Extract the [X, Y] coordinate from the center of the cell holding the provided text.  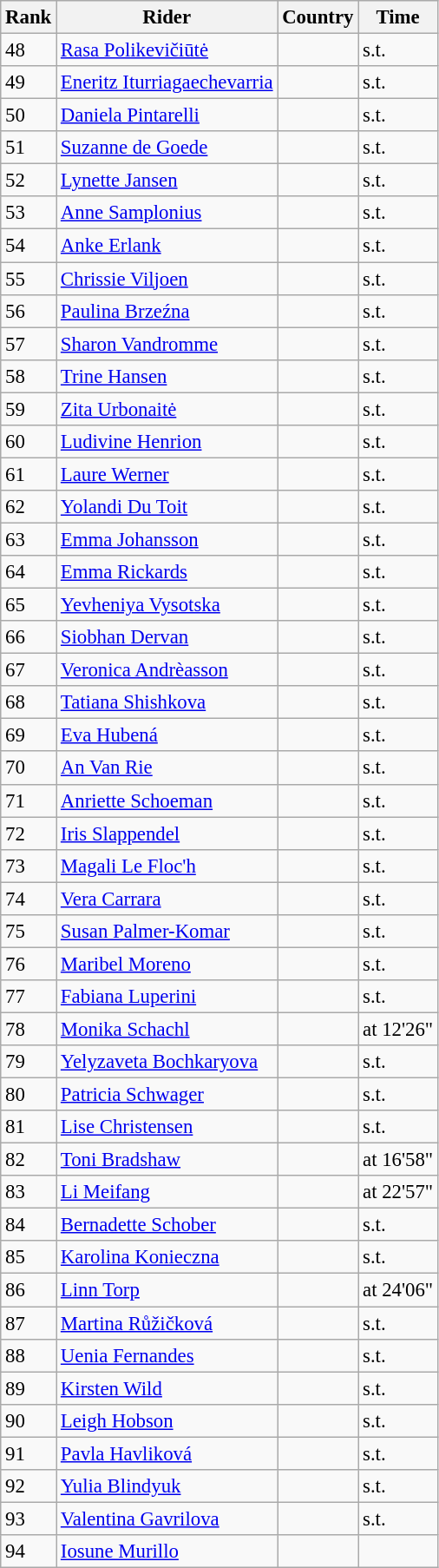
58 [29, 376]
82 [29, 1160]
90 [29, 1420]
Veronica Andrèasson [167, 670]
72 [29, 833]
68 [29, 702]
73 [29, 866]
76 [29, 964]
67 [29, 670]
74 [29, 899]
at 12'26" [398, 1029]
65 [29, 605]
Rasa Polikevičiūtė [167, 50]
48 [29, 50]
78 [29, 1029]
Iosune Murillo [167, 1552]
Vera Carrara [167, 899]
Yolandi Du Toit [167, 507]
93 [29, 1519]
81 [29, 1127]
70 [29, 768]
59 [29, 409]
Yelyzaveta Bochkaryova [167, 1062]
Pavla Havliková [167, 1453]
Sharon Vandromme [167, 344]
Laure Werner [167, 474]
75 [29, 932]
60 [29, 442]
Eva Hubená [167, 735]
Anriette Schoeman [167, 800]
at 22'57" [398, 1192]
Yulia Blindyuk [167, 1486]
Martina Růžičková [167, 1323]
Anke Erlank [167, 246]
Rider [167, 17]
53 [29, 213]
77 [29, 997]
Paulina Brzeźna [167, 311]
83 [29, 1192]
Suzanne de Goede [167, 148]
71 [29, 800]
Magali Le Floc'h [167, 866]
Tatiana Shishkova [167, 702]
51 [29, 148]
Maribel Moreno [167, 964]
Fabiana Luperini [167, 997]
Zita Urbonaitė [167, 409]
Chrissie Viljoen [167, 279]
Uenia Fernandes [167, 1355]
Trine Hansen [167, 376]
at 16'58" [398, 1160]
Kirsten Wild [167, 1388]
An Van Rie [167, 768]
61 [29, 474]
Valentina Gavrilova [167, 1519]
85 [29, 1258]
54 [29, 246]
55 [29, 279]
88 [29, 1355]
Eneritz Iturriagaechevarria [167, 82]
87 [29, 1323]
56 [29, 311]
Rank [29, 17]
57 [29, 344]
50 [29, 115]
Li Meifang [167, 1192]
Monika Schachl [167, 1029]
Patricia Schwager [167, 1095]
Emma Johansson [167, 539]
86 [29, 1290]
79 [29, 1062]
Time [398, 17]
Anne Samplonius [167, 213]
52 [29, 181]
89 [29, 1388]
84 [29, 1225]
Lise Christensen [167, 1127]
94 [29, 1552]
Iris Slappendel [167, 833]
Daniela Pintarelli [167, 115]
Bernadette Schober [167, 1225]
62 [29, 507]
Ludivine Henrion [167, 442]
at 24'06" [398, 1290]
91 [29, 1453]
Emma Rickards [167, 572]
Siobhan Dervan [167, 637]
Yevheniya Vysotska [167, 605]
Lynette Jansen [167, 181]
92 [29, 1486]
80 [29, 1095]
66 [29, 637]
63 [29, 539]
Country [318, 17]
Susan Palmer-Komar [167, 932]
Leigh Hobson [167, 1420]
49 [29, 82]
69 [29, 735]
64 [29, 572]
Toni Bradshaw [167, 1160]
Linn Torp [167, 1290]
Karolina Konieczna [167, 1258]
